Output the [X, Y] coordinate of the center of the cell containing the given text.  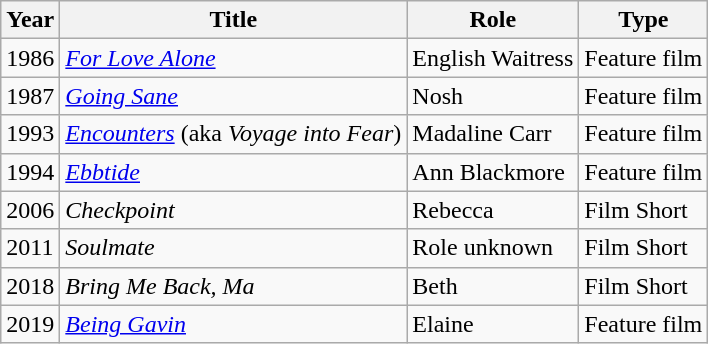
Beth [493, 286]
Nosh [493, 96]
1986 [30, 58]
Soulmate [234, 248]
Elaine [493, 324]
Going Sane [234, 96]
1993 [30, 134]
Role unknown [493, 248]
Ann Blackmore [493, 172]
Madaline Carr [493, 134]
Encounters (aka Voyage into Fear) [234, 134]
Role [493, 20]
2018 [30, 286]
Year [30, 20]
2011 [30, 248]
1994 [30, 172]
1987 [30, 96]
Ebbtide [234, 172]
For Love Alone [234, 58]
Being Gavin [234, 324]
2019 [30, 324]
Type [644, 20]
Checkpoint [234, 210]
Title [234, 20]
2006 [30, 210]
English Waitress [493, 58]
Rebecca [493, 210]
Bring Me Back, Ma [234, 286]
